Output the (x, y) coordinate of the center of the cell containing the given text.  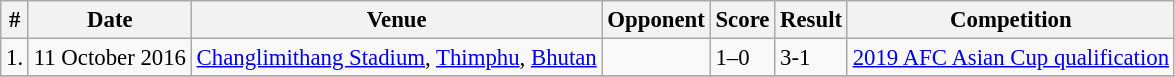
Result (812, 20)
1–0 (742, 58)
Venue (396, 20)
Score (742, 20)
2019 AFC Asian Cup qualification (1010, 58)
11 October 2016 (110, 58)
1. (15, 58)
Date (110, 20)
Changlimithang Stadium, Thimphu, Bhutan (396, 58)
Opponent (656, 20)
# (15, 20)
Competition (1010, 20)
3-1 (812, 58)
